Pinpoint the cell where the given text exists, returning its (X, Y) midpoint coordinate. 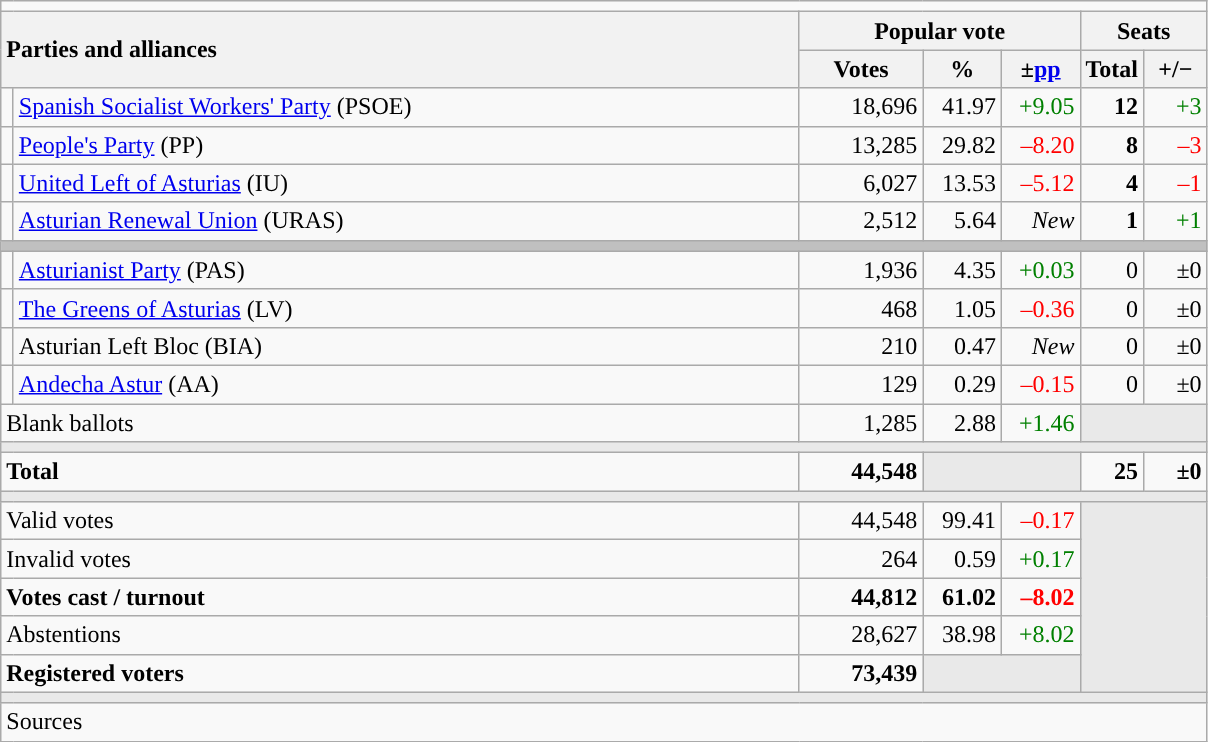
Asturianist Party (PAS) (406, 270)
Abstentions (400, 635)
28,627 (861, 635)
Invalid votes (400, 559)
Popular vote (940, 31)
+1 (1176, 221)
25 (1112, 472)
+8.02 (1040, 635)
Andecha Astur (AA) (406, 384)
Parties and alliances (400, 50)
–1 (1176, 183)
44,812 (861, 597)
–0.36 (1040, 308)
61.02 (962, 597)
–0.17 (1040, 521)
8 (1112, 145)
The Greens of Asturias (LV) (406, 308)
13.53 (962, 183)
Seats (1144, 31)
+1.46 (1040, 423)
1 (1112, 221)
0.59 (962, 559)
18,696 (861, 107)
Asturian Left Bloc (BIA) (406, 346)
5.64 (962, 221)
12 (1112, 107)
+0.03 (1040, 270)
–8.20 (1040, 145)
29.82 (962, 145)
±pp (1040, 69)
Votes (861, 69)
264 (861, 559)
–3 (1176, 145)
210 (861, 346)
+0.17 (1040, 559)
38.98 (962, 635)
+9.05 (1040, 107)
% (962, 69)
–5.12 (1040, 183)
468 (861, 308)
1,936 (861, 270)
–8.02 (1040, 597)
129 (861, 384)
Blank ballots (400, 423)
United Left of Asturias (IU) (406, 183)
Votes cast / turnout (400, 597)
41.97 (962, 107)
Valid votes (400, 521)
1.05 (962, 308)
–0.15 (1040, 384)
Spanish Socialist Workers' Party (PSOE) (406, 107)
People's Party (PP) (406, 145)
Asturian Renewal Union (URAS) (406, 221)
99.41 (962, 521)
6,027 (861, 183)
Registered voters (400, 673)
0.29 (962, 384)
0.47 (962, 346)
4.35 (962, 270)
2,512 (861, 221)
+3 (1176, 107)
73,439 (861, 673)
2.88 (962, 423)
1,285 (861, 423)
4 (1112, 183)
Sources (604, 722)
13,285 (861, 145)
+/− (1176, 69)
